Output the [x, y] coordinate of the center of the cell containing the given text.  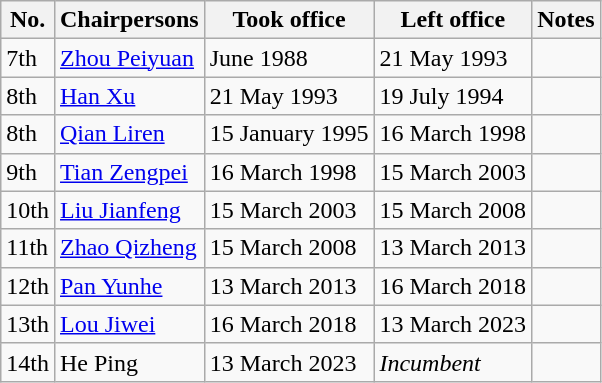
11th [28, 248]
Incumbent [453, 362]
Pan Yunhe [129, 286]
June 1988 [289, 58]
14th [28, 362]
No. [28, 20]
Han Xu [129, 96]
9th [28, 172]
Liu Jianfeng [129, 210]
12th [28, 286]
Lou Jiwei [129, 324]
7th [28, 58]
19 July 1994 [453, 96]
Tian Zengpei [129, 172]
Took office [289, 20]
13th [28, 324]
Qian Liren [129, 134]
Chairpersons [129, 20]
15 January 1995 [289, 134]
10th [28, 210]
He Ping [129, 362]
Notes [566, 20]
Zhao Qizheng [129, 248]
Left office [453, 20]
Zhou Peiyuan [129, 58]
